Extract the [X, Y] coordinate from the center of the cell holding the provided text.  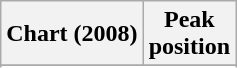
Chart (2008) [72, 34]
Peakposition [189, 34]
